From the cell containing the given text, extract its center point as (X, Y) coordinate. 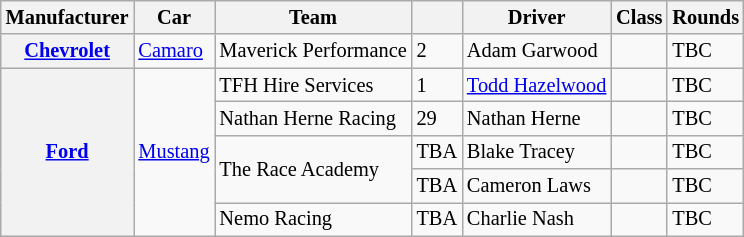
Cameron Laws (536, 186)
The Race Academy (314, 168)
Nathan Herne (536, 118)
Chevrolet (68, 51)
Maverick Performance (314, 51)
Todd Hazelwood (536, 85)
Class (639, 17)
Nathan Herne Racing (314, 118)
29 (437, 118)
Blake Tracey (536, 152)
Manufacturer (68, 17)
Ford (68, 152)
Rounds (706, 17)
Charlie Nash (536, 219)
Driver (536, 17)
Team (314, 17)
Nemo Racing (314, 219)
Adam Garwood (536, 51)
2 (437, 51)
1 (437, 85)
Mustang (174, 152)
Camaro (174, 51)
TFH Hire Services (314, 85)
Car (174, 17)
